Detect which cell encompasses the target text, then output its (x, y) center coordinate. 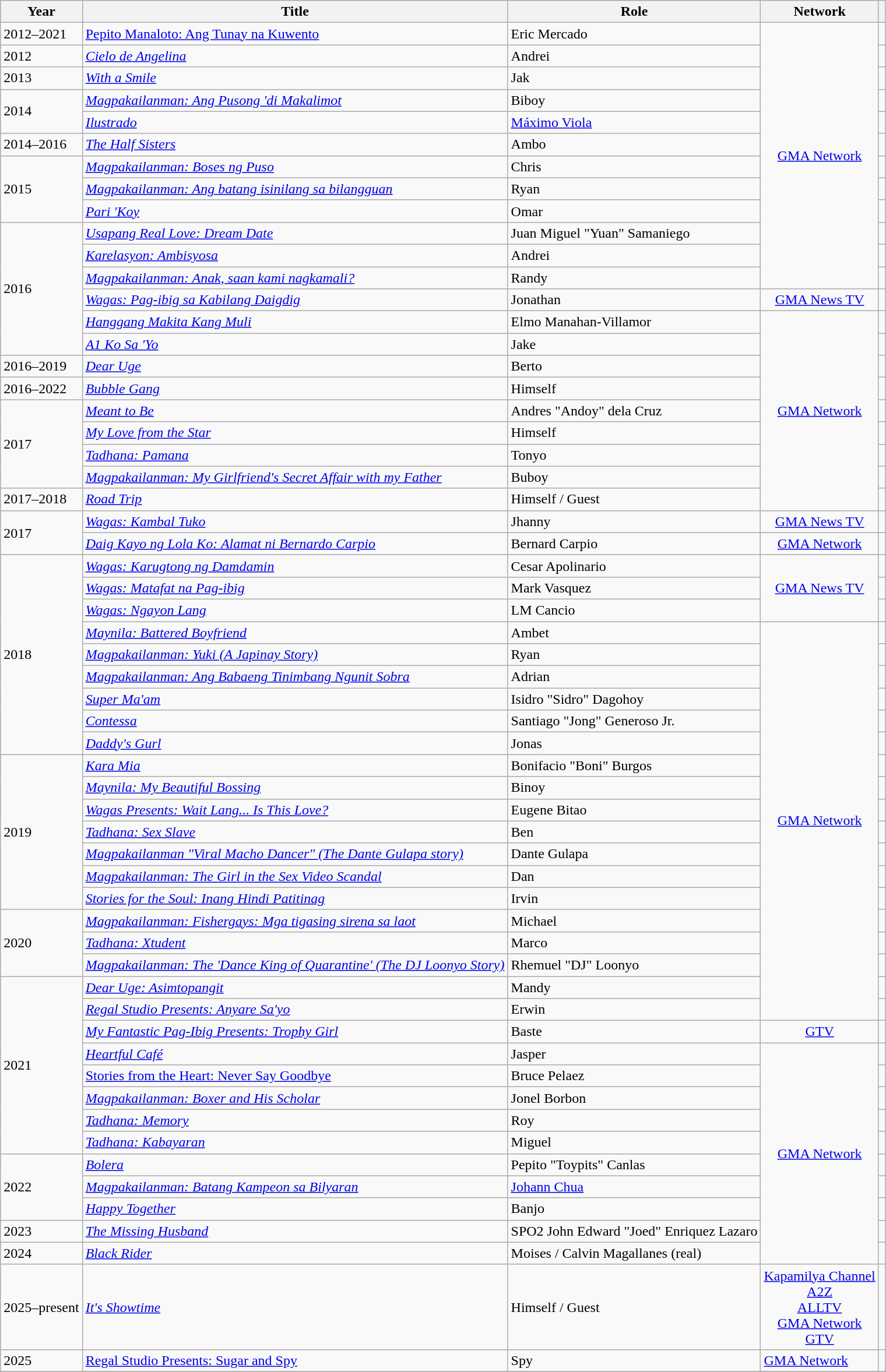
Dear Uge (295, 366)
Cesar Apolinario (634, 566)
2019 (41, 832)
Pepito "Toypits" Canlas (634, 1165)
Wagas: Kambal Tuko (295, 521)
With a Smile (295, 78)
Magpakailanman: Ang batang isinilang sa bilangguan (295, 189)
Magpakailanman: Boxer and His Scholar (295, 1098)
Santiago "Jong" Generoso Jr. (634, 721)
Jak (634, 78)
2012–2021 (41, 34)
Regal Studio Presents: Anyare Sa'yo (295, 1010)
Omar (634, 211)
Isidro "Sidro" Dagohoy (634, 699)
Jonathan (634, 300)
Magpakailanman: Ang Babaeng Tinimbang Ngunit Sobra (295, 677)
Magpakailanman: Fishergays: Mga tigasing sirena sa laot (295, 920)
Role (634, 12)
Wagas: Ngayon Lang (295, 610)
Black Rider (295, 1253)
Randy (634, 278)
Bolera (295, 1165)
Daig Kayo ng Lola Ko: Alamat ni Bernardo Carpio (295, 544)
Buboy (634, 477)
Stories for the Soul: Inang Hindi Patitinag (295, 898)
Magpakailanman: Boses ng Puso (295, 167)
Kara Mia (295, 766)
2021 (41, 1065)
Ilustrado (295, 122)
Eric Mercado (634, 34)
Mandy (634, 987)
Cielo de Angelina (295, 56)
Title (295, 12)
2016 (41, 288)
The Half Sisters (295, 144)
It's Showtime (295, 1307)
Bruce Pelaez (634, 1076)
Super Ma'am (295, 699)
Daddy's Gurl (295, 743)
2023 (41, 1231)
Juan Miguel "Yuan" Samaniego (634, 233)
Tadhana: Pamana (295, 455)
Jonas (634, 743)
Magpakailanman "Viral Macho Dancer" (The Dante Gulapa story) (295, 854)
Miguel (634, 1142)
Magpakailanman: Ang Pusong 'di Makalimot (295, 100)
Wagas: Karugtong ng Damdamin (295, 566)
Michael (634, 920)
Irvin (634, 898)
2025–present (41, 1307)
Bubble Gang (295, 389)
Baste (634, 1032)
Contessa (295, 721)
Rhemuel "DJ" Loonyo (634, 965)
Wagas Presents: Wait Lang... Is This Love? (295, 810)
2020 (41, 943)
Wagas: Matafat na Pag-ibig (295, 588)
Banjo (634, 1209)
Jasper (634, 1054)
Elmo Manahan-Villamor (634, 322)
Magpakailanman: The Girl in the Sex Video Scandal (295, 876)
Bernard Carpio (634, 544)
2016–2019 (41, 366)
Usapang Real Love: Dream Date (295, 233)
Berto (634, 366)
Pari 'Koy (295, 211)
The Missing Husband (295, 1231)
Tadhana: Sex Slave (295, 832)
Moises / Calvin Magallanes (real) (634, 1253)
Andres "Andoy" dela Cruz (634, 411)
2024 (41, 1253)
2022 (41, 1187)
GTV (820, 1032)
Biboy (634, 100)
Roy (634, 1120)
Jonel Borbon (634, 1098)
Magpakailanman: My Girlfriend's Secret Affair with my Father (295, 477)
Jhanny (634, 521)
Magpakailanman: Batang Kampeon sa Bilyaran (295, 1187)
My Love from the Star (295, 433)
SPO2 John Edward "Joed" Enriquez Lazaro (634, 1231)
2015 (41, 189)
Mark Vasquez (634, 588)
Pepito Manaloto: Ang Tunay na Kuwento (295, 34)
Erwin (634, 1010)
Jake (634, 344)
Magpakailanman: The 'Dance King of Quarantine' (The DJ Loonyo Story) (295, 965)
Magpakailanman: Anak, saan kami nagkamali? (295, 278)
Magpakailanman: Yuki (A Japinay Story) (295, 655)
2018 (41, 655)
Heartful Café (295, 1054)
Stories from the Heart: Never Say Goodbye (295, 1076)
Maynila: Battered Boyfriend (295, 632)
Karelasyon: Ambisyosa (295, 255)
Tadhana: Memory (295, 1120)
Regal Studio Presents: Sugar and Spy (295, 1360)
Tonyo (634, 455)
2013 (41, 78)
2014 (41, 111)
My Fantastic Pag-Ibig Presents: Trophy Girl (295, 1032)
Year (41, 12)
Dear Uge: Asimtopangit (295, 987)
2012 (41, 56)
Ambet (634, 632)
Meant to Be (295, 411)
Bonifacio "Boni" Burgos (634, 766)
Tadhana: Kabayaran (295, 1142)
Ambo (634, 144)
A1 Ko Sa 'Yo (295, 344)
Chris (634, 167)
2025 (41, 1360)
Ben (634, 832)
Road Trip (295, 499)
Johann Chua (634, 1187)
Dante Gulapa (634, 854)
Eugene Bitao (634, 810)
Spy (634, 1360)
Binoy (634, 788)
Máximo Viola (634, 122)
2016–2022 (41, 389)
Happy Together (295, 1209)
Maynila: My Beautiful Bossing (295, 788)
Wagas: Pag-ibig sa Kabilang Daigdig (295, 300)
LM Cancio (634, 610)
2014–2016 (41, 144)
Adrian (634, 677)
Tadhana: Xtudent (295, 943)
Marco (634, 943)
Hanggang Makita Kang Muli (295, 322)
Network (820, 12)
2017–2018 (41, 499)
Kapamilya Channel A2Z ALLTV GMA Network GTV (820, 1307)
Dan (634, 876)
